Locate the cell with the specified text and output its [x, y] center coordinate. 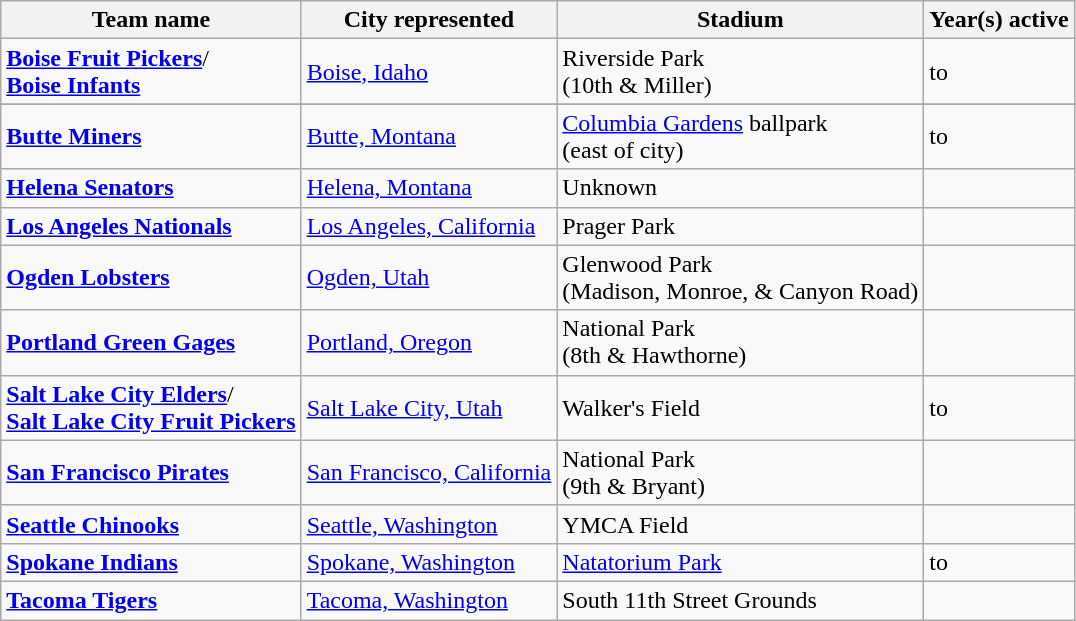
Year(s) active [999, 20]
Salt Lake City, Utah [429, 408]
Los Angeles Nationals [151, 226]
Ogden Lobsters [151, 278]
Unknown [740, 188]
Spokane, Washington [429, 562]
Seattle, Washington [429, 524]
Ogden, Utah [429, 278]
Tacoma, Washington [429, 600]
Portland Green Gages [151, 342]
Los Angeles, California [429, 226]
Stadium [740, 20]
National Park (8th & Hawthorne) [740, 342]
Seattle Chinooks [151, 524]
Columbia Gardens ballpark(east of city) [740, 136]
Spokane Indians [151, 562]
South 11th Street Grounds [740, 600]
Boise, Idaho [429, 72]
YMCA Field [740, 524]
Natatorium Park [740, 562]
Prager Park [740, 226]
Salt Lake City Elders/Salt Lake City Fruit Pickers [151, 408]
City represented [429, 20]
Boise Fruit Pickers/Boise Infants [151, 72]
San Francisco, California [429, 472]
Glenwood Park (Madison, Monroe, & Canyon Road) [740, 278]
Helena, Montana [429, 188]
Helena Senators [151, 188]
Butte, Montana [429, 136]
Riverside Park(10th & Miller) [740, 72]
San Francisco Pirates [151, 472]
Team name [151, 20]
Butte Miners [151, 136]
National Park (9th & Bryant) [740, 472]
Walker's Field [740, 408]
Tacoma Tigers [151, 600]
Portland, Oregon [429, 342]
